Locate the cell with the specified text and output its (x, y) center coordinate. 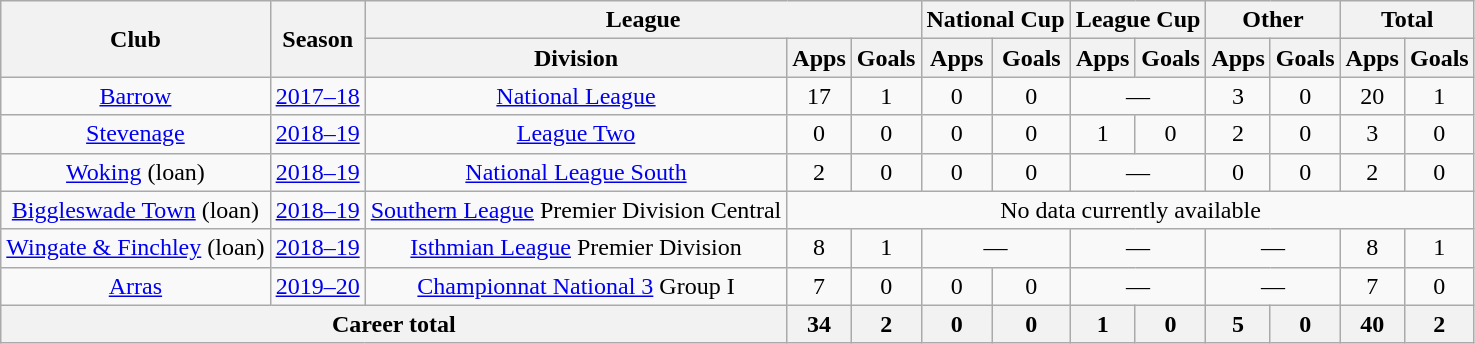
Season (318, 39)
Arras (136, 286)
2017–18 (318, 96)
Total (1407, 20)
National Cup (996, 20)
40 (1372, 324)
Other (1273, 20)
Barrow (136, 96)
National League South (576, 172)
Career total (394, 324)
Championnat National 3 Group I (576, 286)
34 (819, 324)
League Cup (1138, 20)
Southern League Premier Division Central (576, 210)
League Two (576, 134)
Biggleswade Town (loan) (136, 210)
Isthmian League Premier Division (576, 248)
17 (819, 96)
National League (576, 96)
2019–20 (318, 286)
5 (1238, 324)
Club (136, 39)
League (643, 20)
No data currently available (1130, 210)
20 (1372, 96)
Stevenage (136, 134)
Division (576, 58)
Wingate & Finchley (loan) (136, 248)
Woking (loan) (136, 172)
